Determine the (x, y) coordinate at the center of the cell enclosing the given text.  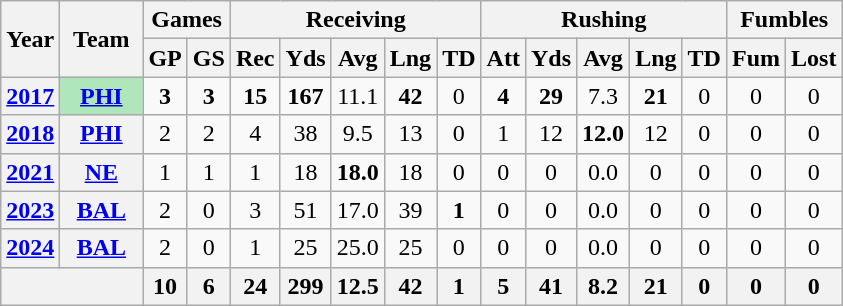
17.0 (358, 210)
GP (165, 58)
6 (208, 286)
24 (255, 286)
Rec (255, 58)
2018 (30, 134)
NE (102, 172)
25.0 (358, 248)
7.3 (604, 96)
29 (550, 96)
9.5 (358, 134)
2023 (30, 210)
Lost (814, 58)
10 (165, 286)
2021 (30, 172)
15 (255, 96)
39 (410, 210)
12.5 (358, 286)
Receiving (356, 20)
Fumbles (784, 20)
299 (306, 286)
5 (503, 286)
18.0 (358, 172)
11.1 (358, 96)
12.0 (604, 134)
Team (102, 39)
Year (30, 39)
Rushing (604, 20)
51 (306, 210)
GS (208, 58)
Fum (756, 58)
38 (306, 134)
2024 (30, 248)
Att (503, 58)
167 (306, 96)
Games (186, 20)
2017 (30, 96)
13 (410, 134)
8.2 (604, 286)
41 (550, 286)
